Output the (X, Y) coordinate of the center of the cell containing the given text.  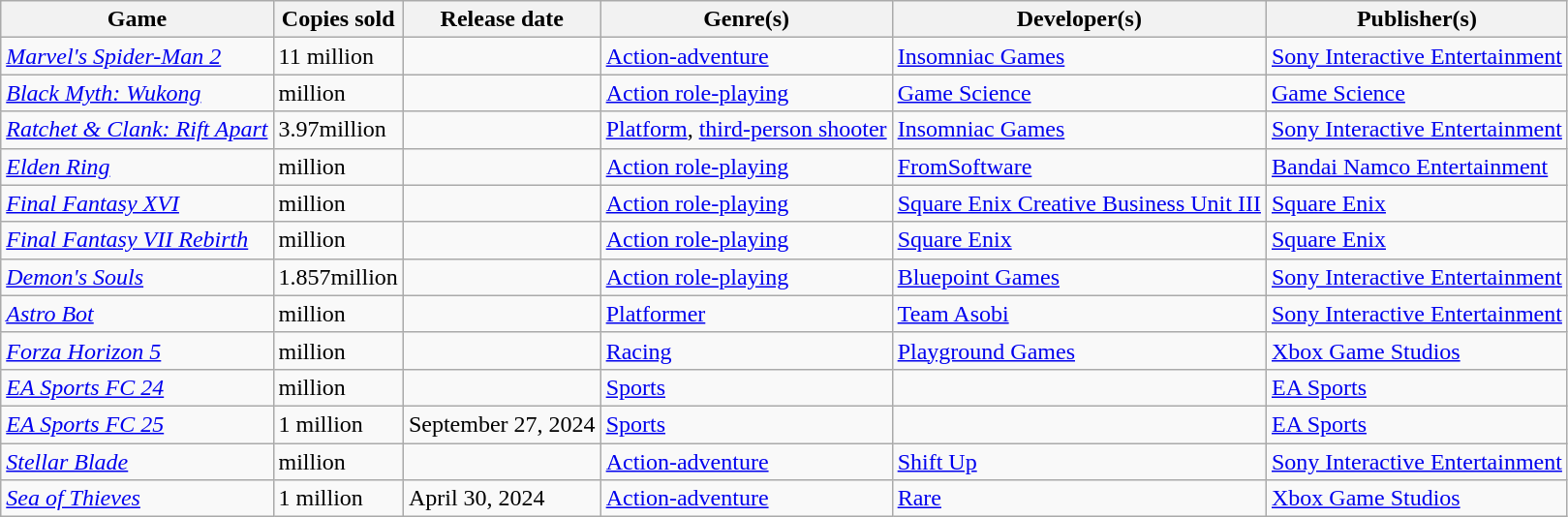
Stellar Blade (138, 462)
Final Fantasy VII Rebirth (138, 240)
Platform, third-person shooter (746, 130)
Elden Ring (138, 167)
Ratchet & Clank: Rift Apart (138, 130)
Forza Horizon 5 (138, 350)
September 27, 2024 (502, 424)
Genre(s) (746, 19)
Black Myth: Wukong (138, 93)
Game (138, 19)
Square Enix Creative Business Unit III (1079, 203)
3.97million (338, 130)
Developer(s) (1079, 19)
EA Sports FC 24 (138, 387)
Release date (502, 19)
Platformer (746, 314)
Marvel's Spider-Man 2 (138, 56)
Publisher(s) (1416, 19)
Team Asobi (1079, 314)
Playground Games (1079, 350)
Bandai Namco Entertainment (1416, 167)
FromSoftware (1079, 167)
Astro Bot (138, 314)
Rare (1079, 499)
Racing (746, 350)
11 million (338, 56)
Shift Up (1079, 462)
Sea of Thieves (138, 499)
Final Fantasy XVI (138, 203)
Copies sold (338, 19)
April 30, 2024 (502, 499)
Bluepoint Games (1079, 277)
EA Sports FC 25 (138, 424)
1.857million (338, 277)
Demon's Souls (138, 277)
